From the cell containing the given text, extract its center point as [X, Y] coordinate. 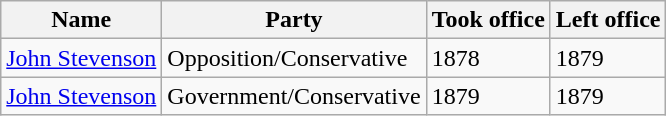
1878 [488, 58]
Opposition/Conservative [294, 58]
Took office [488, 20]
Party [294, 20]
Left office [608, 20]
Name [82, 20]
Government/Conservative [294, 96]
